Search for the cell housing the specified text and yield its [x, y] center coordinate. 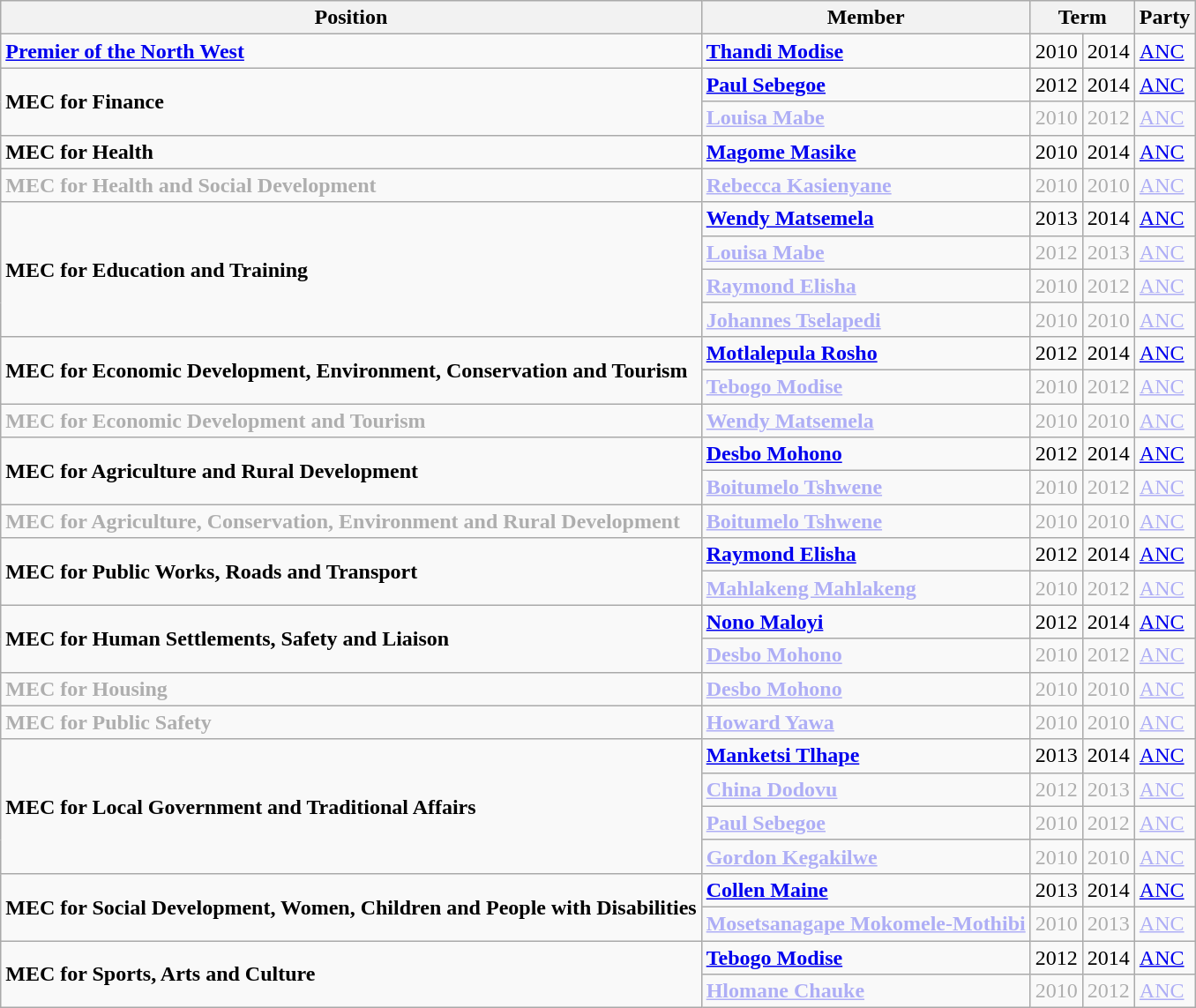
Motlalepula Rosho [866, 353]
Party [1164, 18]
Nono Maloyi [866, 622]
Thandi Modise [866, 51]
China Dodovu [866, 789]
Premier of the North West [351, 51]
MEC for Sports, Arts and Culture [351, 974]
MEC for Human Settlements, Safety and Liaison [351, 638]
Gordon Kegakilwe [866, 856]
Manketsi Tlhape [866, 756]
Magome Masike [866, 152]
MEC for Agriculture and Rural Development [351, 471]
MEC for Agriculture, Conservation, Environment and Rural Development [351, 521]
MEC for Social Development, Women, Children and People with Disabilities [351, 907]
MEC for Local Government and Traditional Affairs [351, 806]
MEC for Public Works, Roads and Transport [351, 571]
MEC for Public Safety [351, 722]
MEC for Health and Social Development [351, 185]
MEC for Economic Development, Environment, Conservation and Tourism [351, 370]
MEC for Finance [351, 101]
Hlomane Chauke [866, 991]
Position [351, 18]
Member [866, 18]
Mahlakeng Mahlakeng [866, 588]
MEC for Housing [351, 689]
Term [1082, 18]
Johannes Tselapedi [866, 319]
Collen Maine [866, 890]
Rebecca Kasienyane [866, 185]
Howard Yawa [866, 722]
MEC for Health [351, 152]
MEC for Economic Development and Tourism [351, 421]
Mosetsanagape Mokomele-Mothibi [866, 923]
MEC for Education and Training [351, 269]
